Detect which cell encompasses the target text, then output its (X, Y) center coordinate. 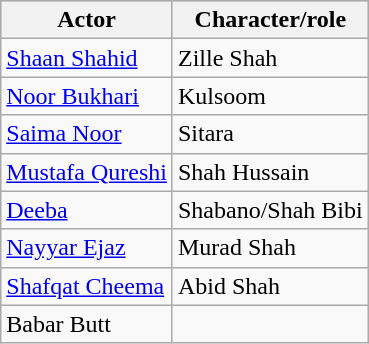
Zille Shah (270, 58)
Noor Bukhari (87, 96)
Mustafa Qureshi (87, 172)
Sitara (270, 134)
Character/role (270, 20)
Kulsoom (270, 96)
Actor (87, 20)
Murad Shah (270, 248)
Shabano/Shah Bibi (270, 210)
Saima Noor (87, 134)
Shafqat Cheema (87, 286)
Deeba (87, 210)
Shah Hussain (270, 172)
Babar Butt (87, 324)
Shaan Shahid (87, 58)
Nayyar Ejaz (87, 248)
Abid Shah (270, 286)
